Output the (X, Y) coordinate of the center of the cell containing the given text.  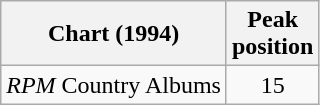
15 (272, 85)
RPM Country Albums (114, 85)
Chart (1994) (114, 34)
Peakposition (272, 34)
